Identify which cell holds the provided text, then report its [x, y] central coordinate. 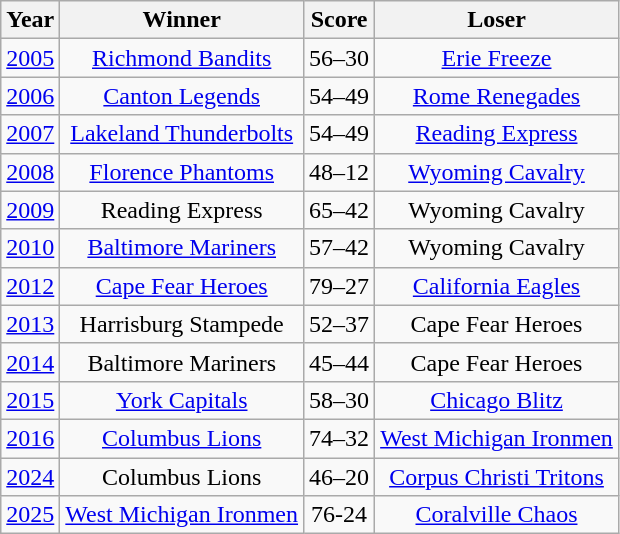
Harrisburg Stampede [182, 324]
2006 [30, 96]
76-24 [340, 515]
56–30 [340, 58]
79–27 [340, 286]
2014 [30, 362]
2013 [30, 324]
Year [30, 20]
65–42 [340, 210]
58–30 [340, 400]
Chicago Blitz [497, 400]
Rome Renegades [497, 96]
California Eagles [497, 286]
46–20 [340, 477]
Canton Legends [182, 96]
Coralville Chaos [497, 515]
Richmond Bandits [182, 58]
Score [340, 20]
Florence Phantoms [182, 172]
2008 [30, 172]
2016 [30, 438]
York Capitals [182, 400]
74–32 [340, 438]
Lakeland Thunderbolts [182, 134]
2009 [30, 210]
2007 [30, 134]
2010 [30, 248]
Loser [497, 20]
Corpus Christi Tritons [497, 477]
57–42 [340, 248]
Winner [182, 20]
2025 [30, 515]
2012 [30, 286]
Erie Freeze [497, 58]
45–44 [340, 362]
48–12 [340, 172]
52–37 [340, 324]
2005 [30, 58]
2024 [30, 477]
2015 [30, 400]
